Locate the cell with the specified text and output its [x, y] center coordinate. 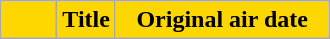
Original air date [222, 20]
Title [86, 20]
